Scan for the cell matching the given text and deliver its (x, y) coordinate at center. 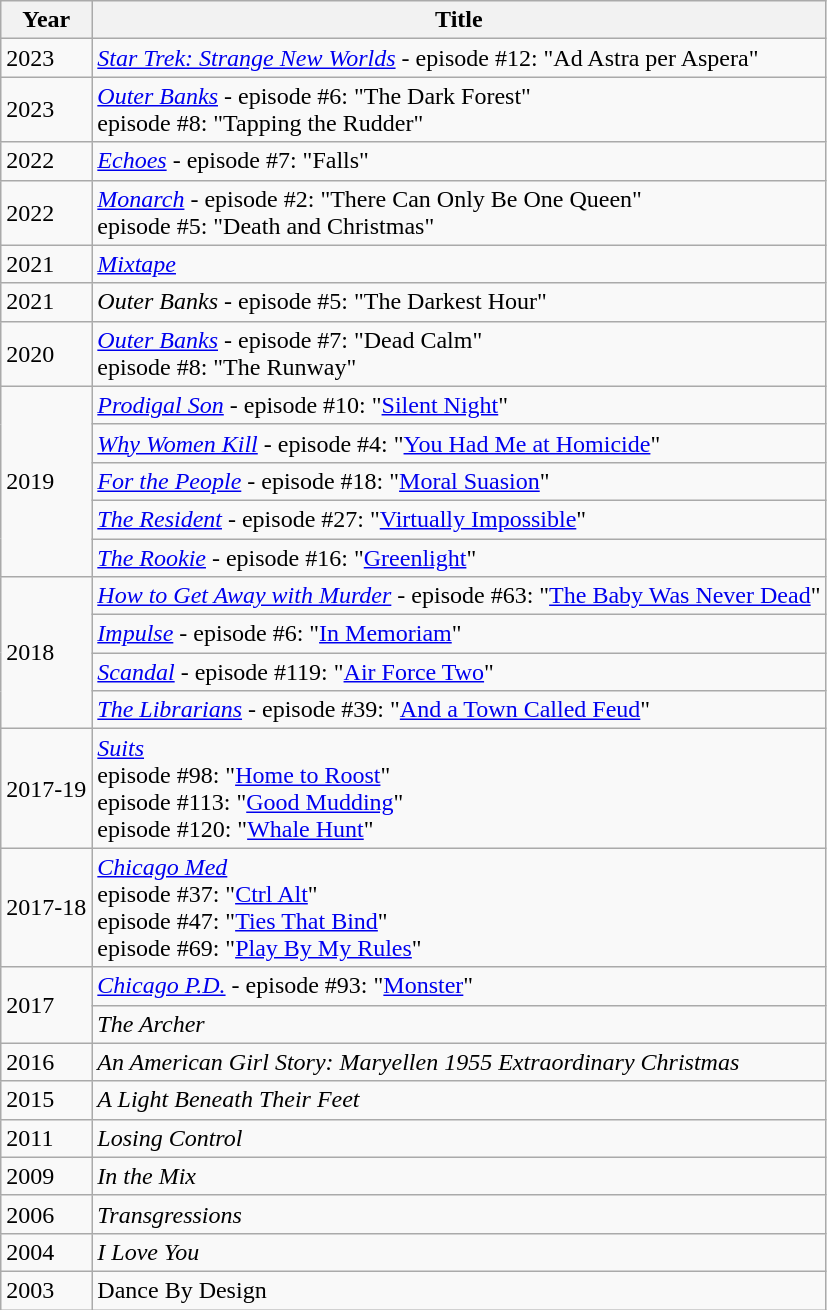
In the Mix (459, 1176)
Outer Banks - episode #6: "The Dark Forest"episode #8: "Tapping the Rudder" (459, 110)
Transgressions (459, 1214)
The Resident - episode #27: "Virtually Impossible" (459, 519)
Chicago Medepisode #37: "Ctrl Alt"episode #47: "Ties That Bind"episode #69: "Play By My Rules" (459, 908)
Year (46, 20)
The Librarians - episode #39: "And a Town Called Feud" (459, 710)
2006 (46, 1214)
2004 (46, 1252)
Monarch - episode #2: "There Can Only Be One Queen"episode #5: "Death and Christmas" (459, 212)
2011 (46, 1138)
2017-19 (46, 788)
2009 (46, 1176)
The Archer (459, 1024)
I Love You (459, 1252)
Losing Control (459, 1138)
2017-18 (46, 908)
The Rookie - episode #16: "Greenlight" (459, 557)
Suitsepisode #98: "Home to Roost"episode #113: "Good Mudding"episode #120: "Whale Hunt" (459, 788)
Dance By Design (459, 1290)
Outer Banks - episode #5: "The Darkest Hour" (459, 302)
Impulse - episode #6: "In Memoriam" (459, 634)
A Light Beneath Their Feet (459, 1100)
2016 (46, 1062)
Echoes - episode #7: "Falls" (459, 161)
2003 (46, 1290)
Mixtape (459, 264)
2018 (46, 653)
Scandal - episode #119: "Air Force Two" (459, 672)
Star Trek: Strange New Worlds - episode #12: "Ad Astra per Aspera" (459, 58)
2015 (46, 1100)
2019 (46, 481)
An American Girl Story: Maryellen 1955 Extraordinary Christmas (459, 1062)
2017 (46, 1005)
Outer Banks - episode #7: "Dead Calm"episode #8: "The Runway" (459, 354)
Prodigal Son - episode #10: "Silent Night" (459, 405)
Title (459, 20)
How to Get Away with Murder - episode #63: "The Baby Was Never Dead" (459, 596)
Why Women Kill - episode #4: "You Had Me at Homicide" (459, 443)
2020 (46, 354)
For the People - episode #18: "Moral Suasion" (459, 481)
Chicago P.D. - episode #93: "Monster" (459, 986)
